Capture the cell that displays the provided text and extract its [X, Y] central coordinate. 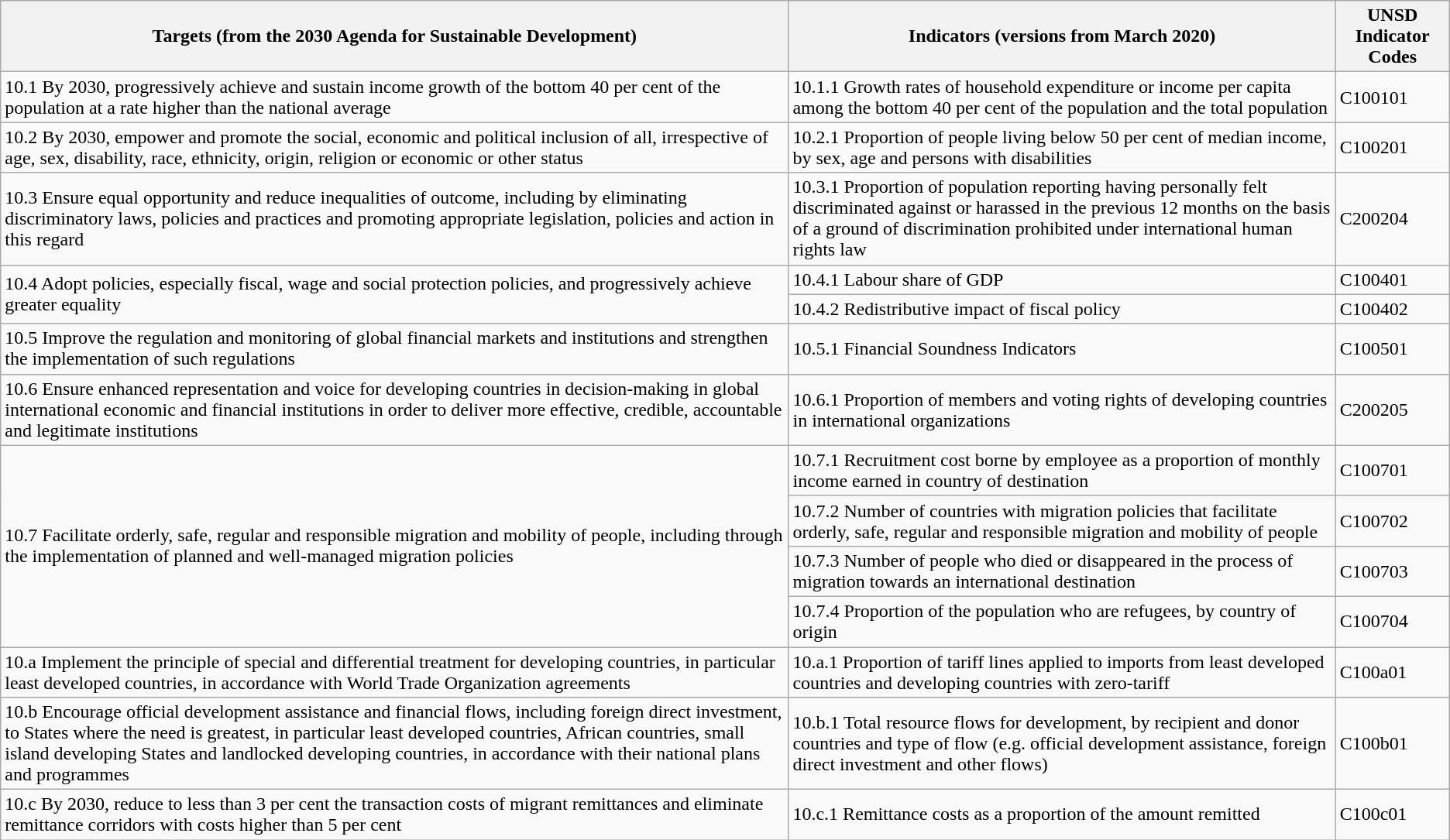
10.1 By 2030, progressively achieve and sustain income growth of the bottom 40 per cent of the population at a rate higher than the national average [395, 98]
C100201 [1393, 147]
10.7.3 Number of people who died or disappeared in the process of migration towards an international destination [1062, 571]
C100501 [1393, 348]
10.4.2 Redistributive impact of fiscal policy [1062, 309]
10.4 Adopt policies, especially fiscal, wage and social protection policies, and progressively achieve greater equality [395, 294]
C100402 [1393, 309]
10.1.1 Growth rates of household expenditure or income per capita among the bottom 40 per cent of the population and the total population [1062, 98]
C100703 [1393, 571]
10.c.1 Remittance costs as a proportion of the amount remitted [1062, 814]
10.7.2 Number of countries with migration policies that facilitate orderly, safe, regular and responsible migration and mobility of people [1062, 520]
10.6.1 Proportion of members and voting rights of developing countries in international organizations [1062, 410]
10.5 Improve the regulation and monitoring of global financial markets and institutions and strengthen the implementation of such regulations [395, 348]
Indicators (versions from March 2020) [1062, 36]
10.7.4 Proportion of the population who are refugees, by country of origin [1062, 621]
C100c01 [1393, 814]
C200205 [1393, 410]
C200204 [1393, 218]
10.a.1 Proportion of tariff lines applied to imports from least developed countries and developing countries with zero-tariff [1062, 672]
Targets (from the 2030 Agenda for Sustainable Development) [395, 36]
UNSD Indicator Codes [1393, 36]
10.5.1 Financial Soundness Indicators [1062, 348]
C100704 [1393, 621]
10.4.1 Labour share of GDP [1062, 279]
10.7.1 Recruitment cost borne by employee as a proportion of monthly income earned in country of destination [1062, 471]
C100b01 [1393, 743]
C100702 [1393, 520]
C100101 [1393, 98]
C100401 [1393, 279]
C100701 [1393, 471]
C100a01 [1393, 672]
10.2.1 Proportion of people living below 50 per cent of median income, by sex, age and persons with disabilities [1062, 147]
